Scan for the cell matching the given text and deliver its (x, y) coordinate at center. 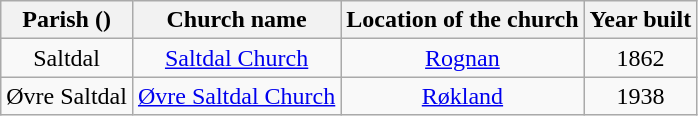
Saltdal Church (236, 58)
Rognan (462, 58)
1938 (640, 96)
Church name (236, 20)
Saltdal (67, 58)
1862 (640, 58)
Parish () (67, 20)
Year built (640, 20)
Location of the church (462, 20)
Øvre Saltdal (67, 96)
Øvre Saltdal Church (236, 96)
Røkland (462, 96)
